Return (X, Y) of the center of cell containing provided text 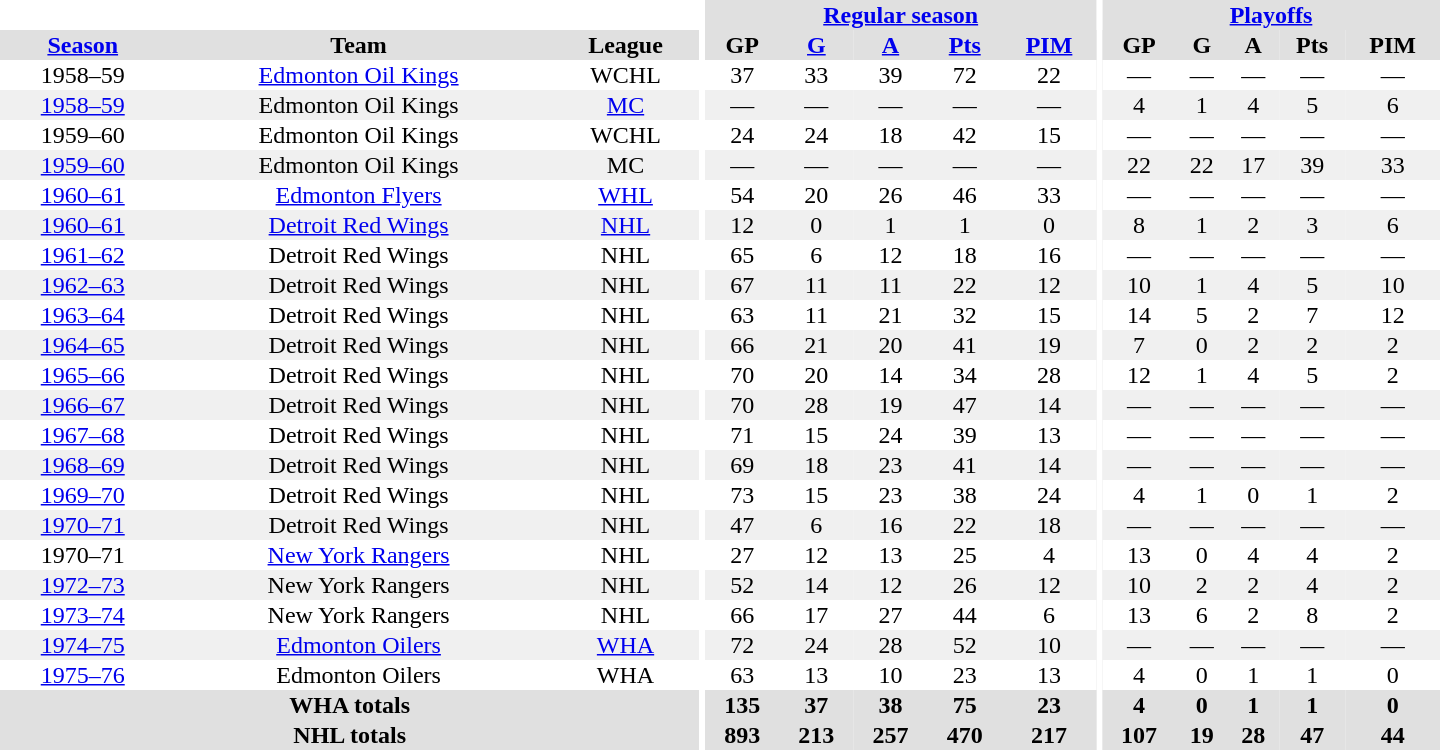
1969–70 (82, 495)
135 (742, 705)
1963–64 (82, 315)
NHL totals (350, 735)
Playoffs (1271, 15)
46 (965, 195)
Edmonton Flyers (358, 195)
34 (965, 375)
213 (816, 735)
WHL (626, 195)
Team (358, 45)
1964–65 (82, 345)
1961–62 (82, 255)
Season (82, 45)
1967–68 (82, 435)
107 (1139, 735)
1965–66 (82, 375)
470 (965, 735)
65 (742, 255)
1975–76 (82, 675)
League (626, 45)
54 (742, 195)
257 (890, 735)
Regular season (900, 15)
75 (965, 705)
32 (965, 315)
69 (742, 465)
25 (965, 555)
1973–74 (82, 615)
73 (742, 495)
1966–67 (82, 405)
WHA totals (350, 705)
71 (742, 435)
893 (742, 735)
67 (742, 285)
1972–73 (82, 585)
42 (965, 135)
1968–69 (82, 465)
3 (1312, 225)
1974–75 (82, 645)
1962–63 (82, 285)
217 (1049, 735)
